Capture the cell that displays the provided text and extract its (x, y) central coordinate. 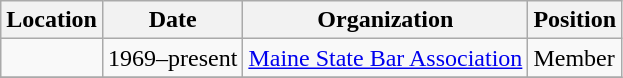
Member (575, 58)
Location (52, 20)
Organization (386, 20)
Maine State Bar Association (386, 58)
Position (575, 20)
Date (172, 20)
1969–present (172, 58)
